Locate the cell with the specified text and output its (x, y) center coordinate. 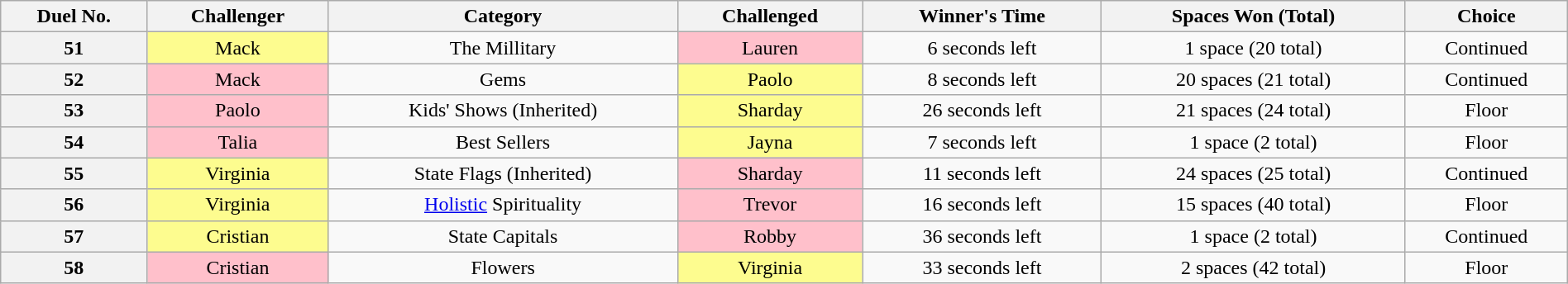
6 seconds left (982, 48)
20 spaces (21 total) (1254, 79)
2 spaces (42 total) (1254, 267)
56 (74, 205)
Talia (238, 142)
7 seconds left (982, 142)
1 space (20 total) (1254, 48)
Category (503, 17)
Trevor (770, 205)
Kids' Shows (Inherited) (503, 111)
52 (74, 79)
Flowers (503, 267)
Choice (1486, 17)
57 (74, 236)
Lauren (770, 48)
Winner's Time (982, 17)
33 seconds left (982, 267)
21 spaces (24 total) (1254, 111)
Duel No. (74, 17)
Challenged (770, 17)
51 (74, 48)
Holistic Spirituality (503, 205)
8 seconds left (982, 79)
Best Sellers (503, 142)
16 seconds left (982, 205)
11 seconds left (982, 173)
Gems (503, 79)
24 spaces (25 total) (1254, 173)
Challenger (238, 17)
58 (74, 267)
55 (74, 173)
15 spaces (40 total) (1254, 205)
54 (74, 142)
36 seconds left (982, 236)
State Capitals (503, 236)
Robby (770, 236)
53 (74, 111)
26 seconds left (982, 111)
Spaces Won (Total) (1254, 17)
Jayna (770, 142)
The Millitary (503, 48)
State Flags (Inherited) (503, 173)
